For the text-containing cell, return its midpoint in [x, y] coordinate format. 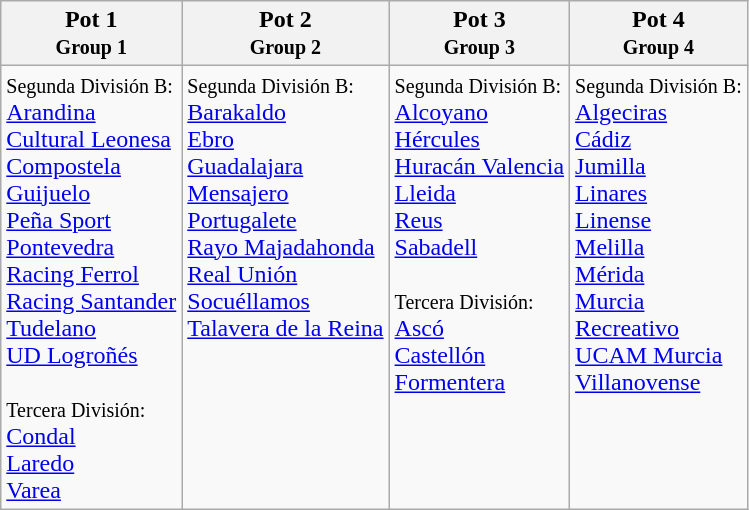
Segunda División B:AlcoyanoHérculesHuracán ValenciaLleidaReusSabadellTercera División:AscóCastellónFormentera [480, 288]
Pot 3Group 3 [480, 34]
Pot 4Group 4 [659, 34]
Segunda División B:BarakaldoEbroGuadalajaraMensajeroPortugaleteRayo MajadahondaReal UniónSocuéllamosTalavera de la Reina [286, 288]
Pot 2Group 2 [286, 34]
Pot 1Group 1 [92, 34]
Segunda División B:AlgecirasCádizJumillaLinaresLinenseMelillaMéridaMurciaRecreativoUCAM MurciaVillanovense [659, 288]
